Find where the given text appears and provide that cell's center as (X, Y) coordinate. 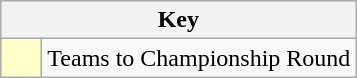
Teams to Championship Round (199, 58)
Key (178, 20)
